Detect which cell encompasses the target text, then output its [x, y] center coordinate. 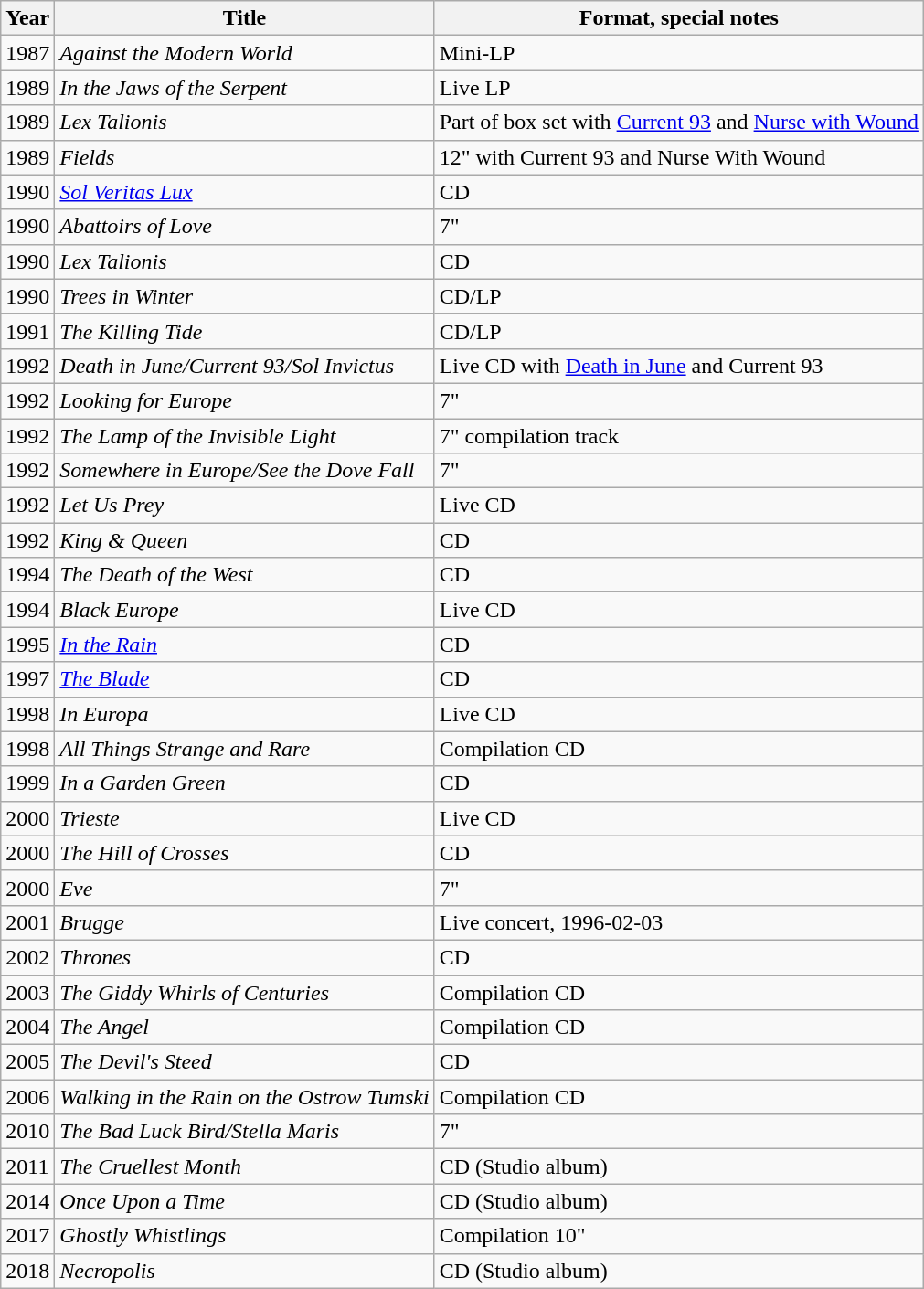
12" with Current 93 and Nurse With Wound [678, 157]
2010 [27, 1132]
Trieste [245, 818]
Thrones [245, 957]
Brugge [245, 922]
Part of box set with Current 93 and Nurse with Wound [678, 123]
Fields [245, 157]
The Hill of Crosses [245, 853]
2004 [27, 1028]
The Angel [245, 1028]
King & Queen [245, 540]
Looking for Europe [245, 400]
Live LP [678, 88]
In the Jaws of the Serpent [245, 88]
Live concert, 1996-02-03 [678, 922]
2005 [27, 1062]
2003 [27, 992]
1991 [27, 331]
Let Us Prey [245, 506]
The Giddy Whirls of Centuries [245, 992]
1995 [27, 644]
Against the Modern World [245, 53]
The Lamp of the Invisible Light [245, 436]
Death in June/Current 93/Sol Invictus [245, 366]
1997 [27, 679]
2011 [27, 1166]
Compilation 10" [678, 1236]
Ghostly Whistlings [245, 1236]
Necropolis [245, 1271]
The Killing Tide [245, 331]
7" compilation track [678, 436]
Format, special notes [678, 18]
Eve [245, 888]
Year [27, 18]
In Europa [245, 714]
Mini-LP [678, 53]
Walking in the Rain on the Ostrow Tumski [245, 1097]
Sol Veritas Lux [245, 192]
In a Garden Green [245, 783]
The Blade [245, 679]
Trees in Winter [245, 296]
The Devil's Steed [245, 1062]
Once Upon a Time [245, 1201]
1987 [27, 53]
1999 [27, 783]
2006 [27, 1097]
The Bad Luck Bird/Stella Maris [245, 1132]
2002 [27, 957]
2018 [27, 1271]
In the Rain [245, 644]
2014 [27, 1201]
The Cruellest Month [245, 1166]
Title [245, 18]
Live CD with Death in June and Current 93 [678, 366]
Black Europe [245, 610]
2017 [27, 1236]
2001 [27, 922]
The Death of the West [245, 575]
Somewhere in Europe/See the Dove Fall [245, 471]
All Things Strange and Rare [245, 749]
Abattoirs of Love [245, 227]
